Identify which cell holds the provided text, then report its (X, Y) central coordinate. 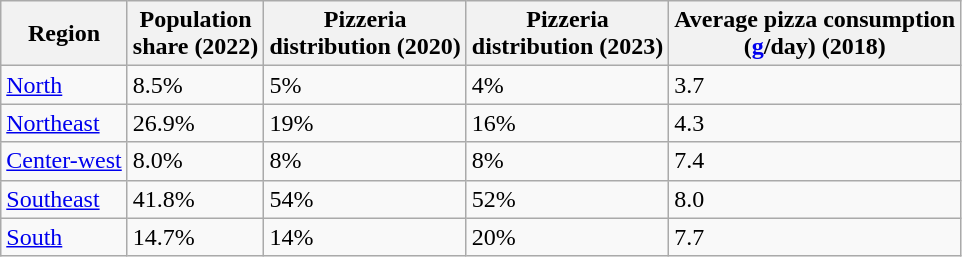
4.3 (815, 123)
16% (567, 123)
Average pizza consumption (g/day) (2018) (815, 34)
7.4 (815, 161)
7.7 (815, 237)
8.0 (815, 199)
5% (365, 85)
Northeast (64, 123)
14% (365, 237)
3.7 (815, 85)
14.7% (196, 237)
8.5% (196, 85)
Pizzeriadistribution (2023) (567, 34)
20% (567, 237)
Pizzeriadistribution (2020) (365, 34)
North (64, 85)
41.8% (196, 199)
4% (567, 85)
Populationshare (2022) (196, 34)
52% (567, 199)
South (64, 237)
19% (365, 123)
Center-west (64, 161)
54% (365, 199)
Region (64, 34)
26.9% (196, 123)
Southeast (64, 199)
8.0% (196, 161)
